Detect which cell encompasses the target text, then output its [x, y] center coordinate. 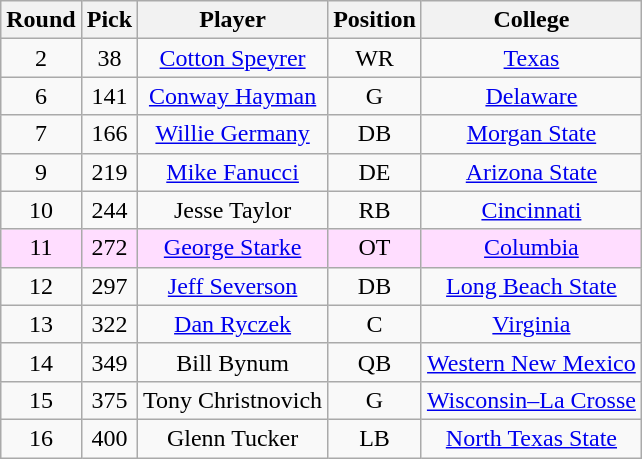
11 [41, 248]
North Texas State [531, 438]
375 [109, 400]
Conway Hayman [233, 96]
6 [41, 96]
349 [109, 362]
272 [109, 248]
RB [375, 210]
219 [109, 172]
Tony Christnovich [233, 400]
Round [41, 20]
Position [375, 20]
166 [109, 134]
13 [41, 324]
12 [41, 286]
Long Beach State [531, 286]
Virginia [531, 324]
9 [41, 172]
Mike Fanucci [233, 172]
15 [41, 400]
Columbia [531, 248]
Glenn Tucker [233, 438]
Cotton Speyrer [233, 58]
Jeff Severson [233, 286]
QB [375, 362]
WR [375, 58]
OT [375, 248]
7 [41, 134]
C [375, 324]
Wisconsin–La Crosse [531, 400]
College [531, 20]
141 [109, 96]
10 [41, 210]
DE [375, 172]
Willie Germany [233, 134]
244 [109, 210]
Player [233, 20]
George Starke [233, 248]
297 [109, 286]
Pick [109, 20]
Western New Mexico [531, 362]
Cincinnati [531, 210]
400 [109, 438]
Morgan State [531, 134]
Texas [531, 58]
Arizona State [531, 172]
2 [41, 58]
Jesse Taylor [233, 210]
38 [109, 58]
14 [41, 362]
322 [109, 324]
16 [41, 438]
Delaware [531, 96]
LB [375, 438]
Bill Bynum [233, 362]
Dan Ryczek [233, 324]
